Determine the [X, Y] coordinate at the center of the cell enclosing the given text.  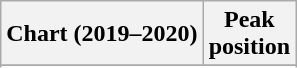
Chart (2019–2020) [102, 34]
Peakposition [249, 34]
